For the text-containing cell, return its midpoint in [x, y] coordinate format. 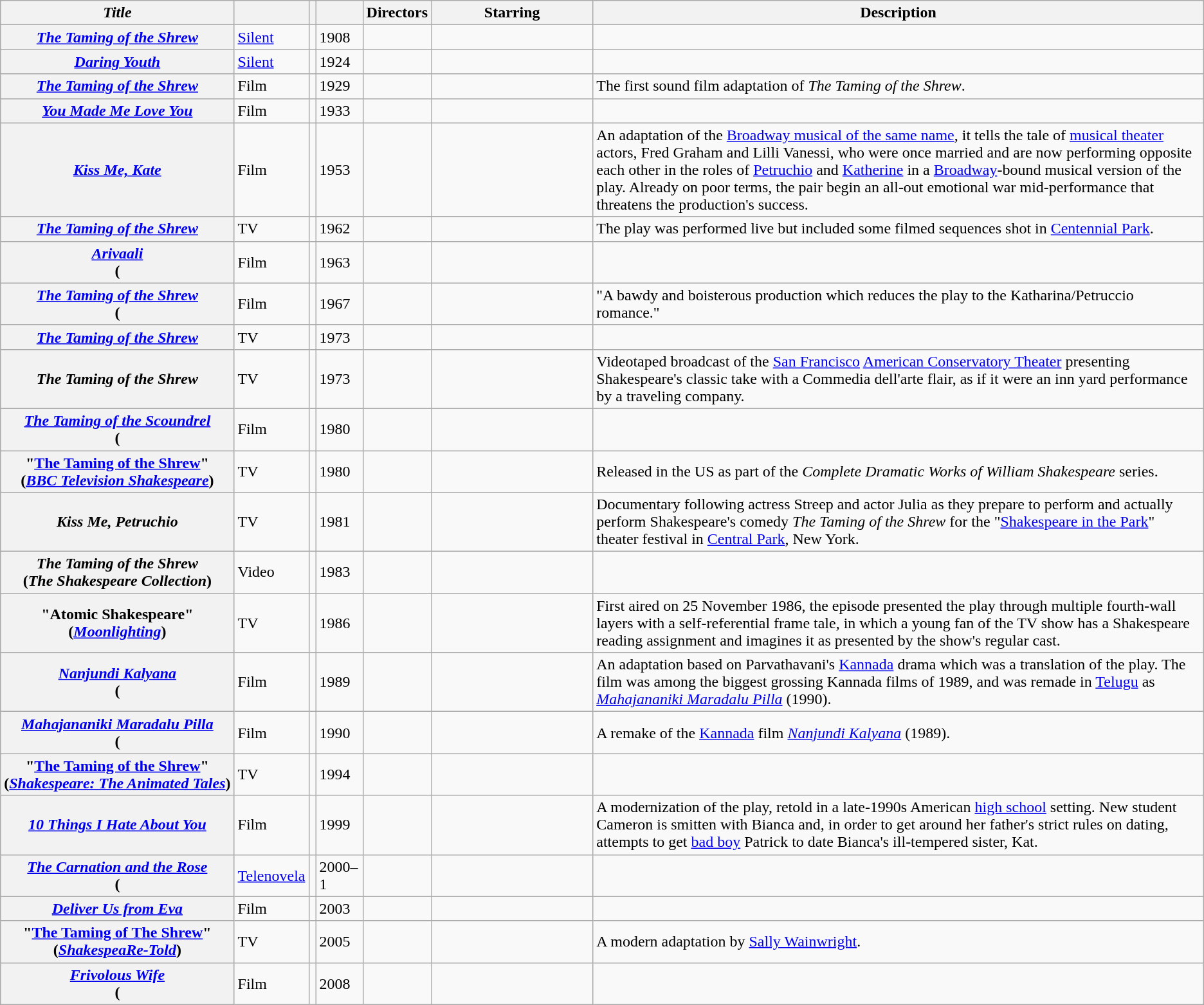
1983 [340, 572]
"A bawdy and boisterous production which reduces the play to the Katharina/Petruccio romance." [898, 303]
2000–1 [340, 876]
Description [898, 13]
You Made Me Love You [117, 111]
10 Things I Hate About You [117, 825]
Released in the US as part of the Complete Dramatic Works of William Shakespeare series. [898, 471]
1999 [340, 825]
Telenovela [271, 876]
The Carnation and the Rose( [117, 876]
The Taming of the Shrew( [117, 303]
1994 [340, 774]
1962 [340, 229]
Arivaali( [117, 262]
"Atomic Shakespeare"(Moonlighting) [117, 623]
1967 [340, 303]
Video [271, 572]
Kiss Me, Kate [117, 170]
1986 [340, 623]
"The Taming of the Shrew"(BBC Television Shakespeare) [117, 471]
2003 [340, 909]
Starring [512, 13]
Nanjundi Kalyana( [117, 682]
Mahajananiki Maradalu Pilla( [117, 733]
Title [117, 13]
1933 [340, 111]
The play was performed live but included some filmed sequences shot in Centennial Park. [898, 229]
1963 [340, 262]
A modern adaptation by Sally Wainwright. [898, 941]
Kiss Me, Petruchio [117, 522]
1924 [340, 62]
1990 [340, 733]
"The Taming of the Shrew"(Shakespeare: The Animated Tales) [117, 774]
"The Taming of The Shrew"(ShakespeaRe-Told) [117, 941]
1981 [340, 522]
2005 [340, 941]
The Taming of the Shrew(The Shakespeare Collection) [117, 572]
Frivolous Wife( [117, 984]
2008 [340, 984]
A remake of the Kannada film Nanjundi Kalyana (1989). [898, 733]
1989 [340, 682]
The Taming of the Scoundrel( [117, 430]
The first sound film adaptation of The Taming of the Shrew. [898, 86]
Deliver Us from Eva [117, 909]
1908 [340, 37]
Directors [397, 13]
Daring Youth [117, 62]
1953 [340, 170]
1929 [340, 86]
